Return (X, Y) of the center of cell containing provided text 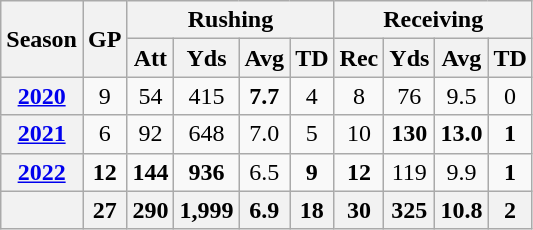
Att (150, 58)
6 (104, 134)
7.7 (264, 96)
2020 (42, 96)
6.9 (264, 210)
119 (410, 172)
9.9 (462, 172)
130 (410, 134)
144 (150, 172)
Receiving (433, 20)
936 (206, 172)
0 (510, 96)
415 (206, 96)
8 (359, 96)
Rushing (230, 20)
2022 (42, 172)
2 (510, 210)
5 (312, 134)
4 (312, 96)
18 (312, 210)
1,999 (206, 210)
9.5 (462, 96)
648 (206, 134)
GP (104, 39)
Season (42, 39)
2021 (42, 134)
13.0 (462, 134)
6.5 (264, 172)
76 (410, 96)
325 (410, 210)
92 (150, 134)
54 (150, 96)
10 (359, 134)
Rec (359, 58)
7.0 (264, 134)
30 (359, 210)
27 (104, 210)
10.8 (462, 210)
290 (150, 210)
